Detect which cell encompasses the target text, then output its [x, y] center coordinate. 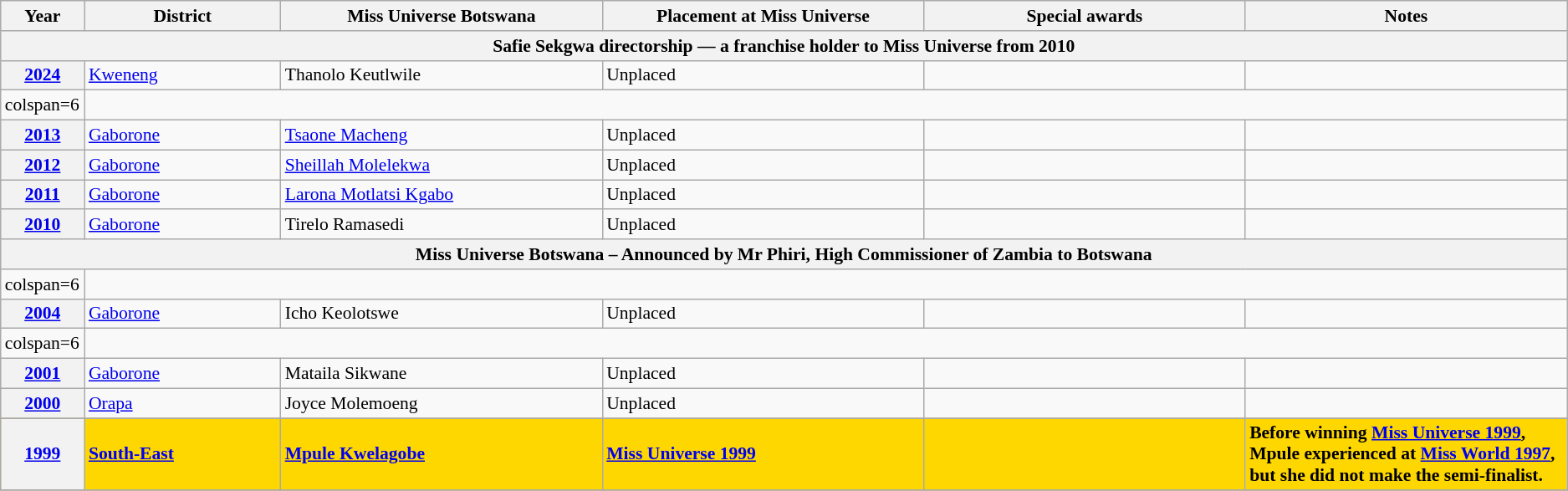
Miss Universe 1999 [763, 455]
District [182, 16]
Miss Universe Botswana – Announced by Mr Phiri, High Commissioner of Zambia to Botswana [784, 254]
Tsaone Macheng [442, 136]
Joyce Molemoeng [442, 403]
2012 [43, 165]
2013 [43, 136]
Thanolo Keutlwile [442, 75]
Before winning Miss Universe 1999, Mpule experienced at Miss World 1997, but she did not make the semi-finalist. [1407, 455]
Tirelo Ramasedi [442, 225]
Notes [1407, 16]
Placement at Miss Universe [763, 16]
Sheillah Molelekwa [442, 165]
2000 [43, 403]
2004 [43, 314]
Larona Motlatsi Kgabo [442, 195]
Year [43, 16]
Special awards [1085, 16]
Miss Universe Botswana [442, 16]
2001 [43, 374]
Icho Keolotswe [442, 314]
2010 [43, 225]
2024 [43, 75]
Kweneng [182, 75]
South-East [182, 455]
Mataila Sikwane [442, 374]
2011 [43, 195]
Safie Sekgwa directorship — a franchise holder to Miss Universe from 2010 [784, 46]
Orapa [182, 403]
1999 [43, 455]
Mpule Kwelagobe [442, 455]
